For the text-containing cell, return its midpoint in (x, y) coordinate format. 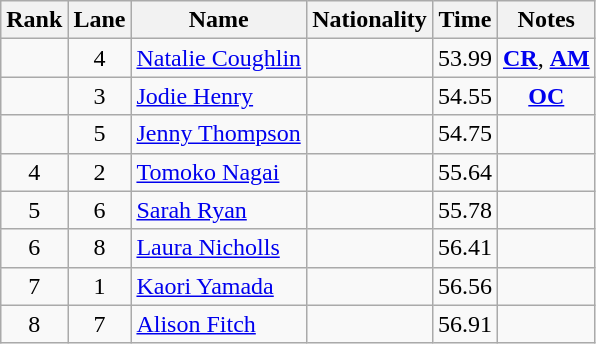
56.41 (464, 248)
Kaori Yamada (219, 286)
54.75 (464, 134)
55.78 (464, 210)
Rank (34, 20)
Nationality (370, 20)
2 (100, 172)
56.91 (464, 324)
Alison Fitch (219, 324)
Natalie Coughlin (219, 58)
56.56 (464, 286)
OC (546, 96)
53.99 (464, 58)
Tomoko Nagai (219, 172)
Laura Nicholls (219, 248)
Time (464, 20)
Jodie Henry (219, 96)
3 (100, 96)
Name (219, 20)
CR, AM (546, 58)
Lane (100, 20)
Jenny Thompson (219, 134)
1 (100, 286)
55.64 (464, 172)
Notes (546, 20)
Sarah Ryan (219, 210)
54.55 (464, 96)
